Capture the cell that displays the provided text and extract its [x, y] central coordinate. 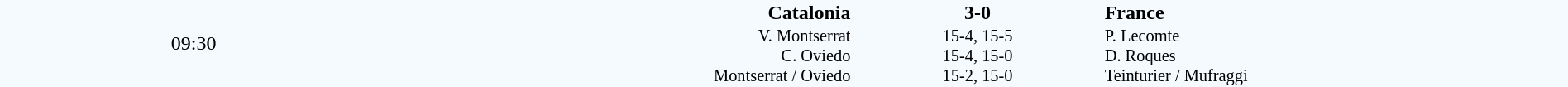
P. LecomteD. RoquesTeinturier / Mufraggi [1336, 56]
Catalonia [619, 12]
France [1336, 12]
15-4, 15-515-4, 15-015-2, 15-0 [978, 56]
09:30 [194, 43]
3-0 [978, 12]
V. MontserratC. OviedoMontserrat / Oviedo [619, 56]
